Extract the (x, y) coordinate from the center of the cell holding the provided text.  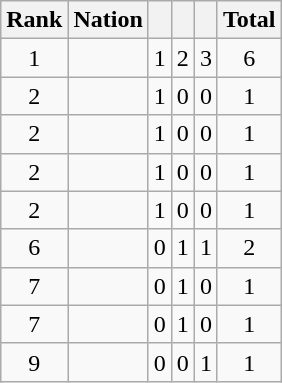
3 (206, 58)
Nation (108, 20)
Total (249, 20)
Rank (34, 20)
9 (34, 362)
